Output the (x, y) coordinate of the center of the cell containing the given text.  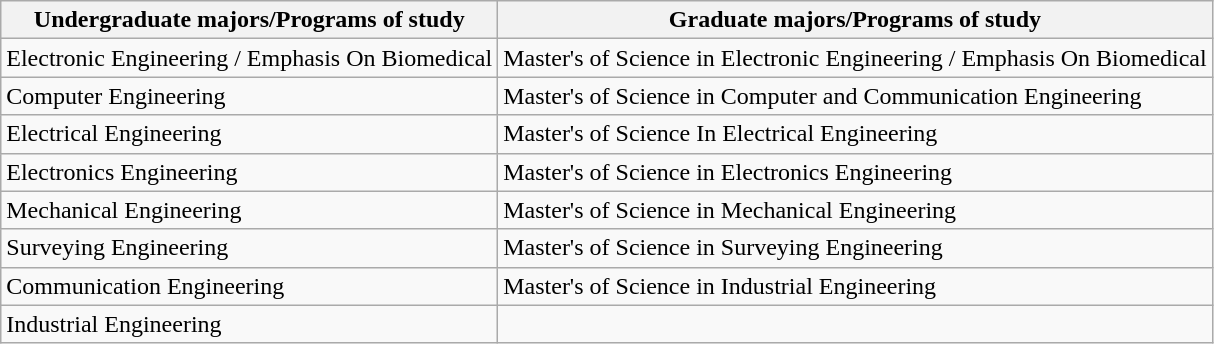
Electrical Engineering (250, 134)
Mechanical Engineering (250, 210)
Master's of Science In Electrical Engineering (856, 134)
Master's of Science in Mechanical Engineering (856, 210)
Master's of Science in Surveying Engineering (856, 248)
Electronics Engineering (250, 172)
Master's of Science in Computer and Communication Engineering (856, 96)
Master's of Science in Industrial Engineering (856, 286)
Industrial Engineering (250, 324)
Master's of Science in Electronics Engineering (856, 172)
Undergraduate majors/Programs of study (250, 20)
Graduate majors/Programs of study (856, 20)
Communication Engineering (250, 286)
Computer Engineering (250, 96)
Master's of Science in Electronic Engineering / Emphasis On Biomedical (856, 58)
Electronic Engineering / Emphasis On Biomedical (250, 58)
Surveying Engineering (250, 248)
